From the cell containing the given text, extract its center point as [x, y] coordinate. 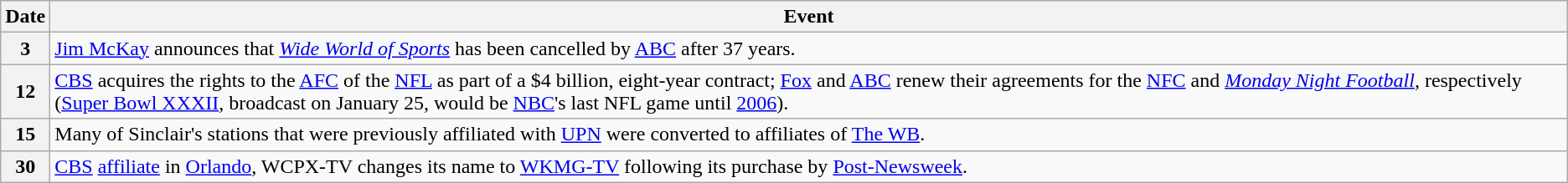
Date [25, 17]
CBS affiliate in Orlando, WCPX-TV changes its name to WKMG-TV following its purchase by Post-Newsweek. [809, 166]
30 [25, 166]
12 [25, 92]
Event [809, 17]
Jim McKay announces that Wide World of Sports has been cancelled by ABC after 37 years. [809, 48]
3 [25, 48]
15 [25, 135]
Many of Sinclair's stations that were previously affiliated with UPN were converted to affiliates of The WB. [809, 135]
